Pinpoint the cell where the given text exists, returning its [X, Y] midpoint coordinate. 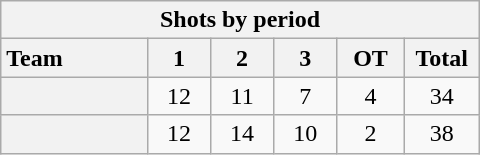
Total [442, 58]
10 [306, 134]
11 [242, 96]
Shots by period [240, 20]
34 [442, 96]
14 [242, 134]
7 [306, 96]
OT [371, 58]
3 [306, 58]
4 [371, 96]
38 [442, 134]
Team [74, 58]
1 [178, 58]
